Search for the cell housing the specified text and yield its [x, y] center coordinate. 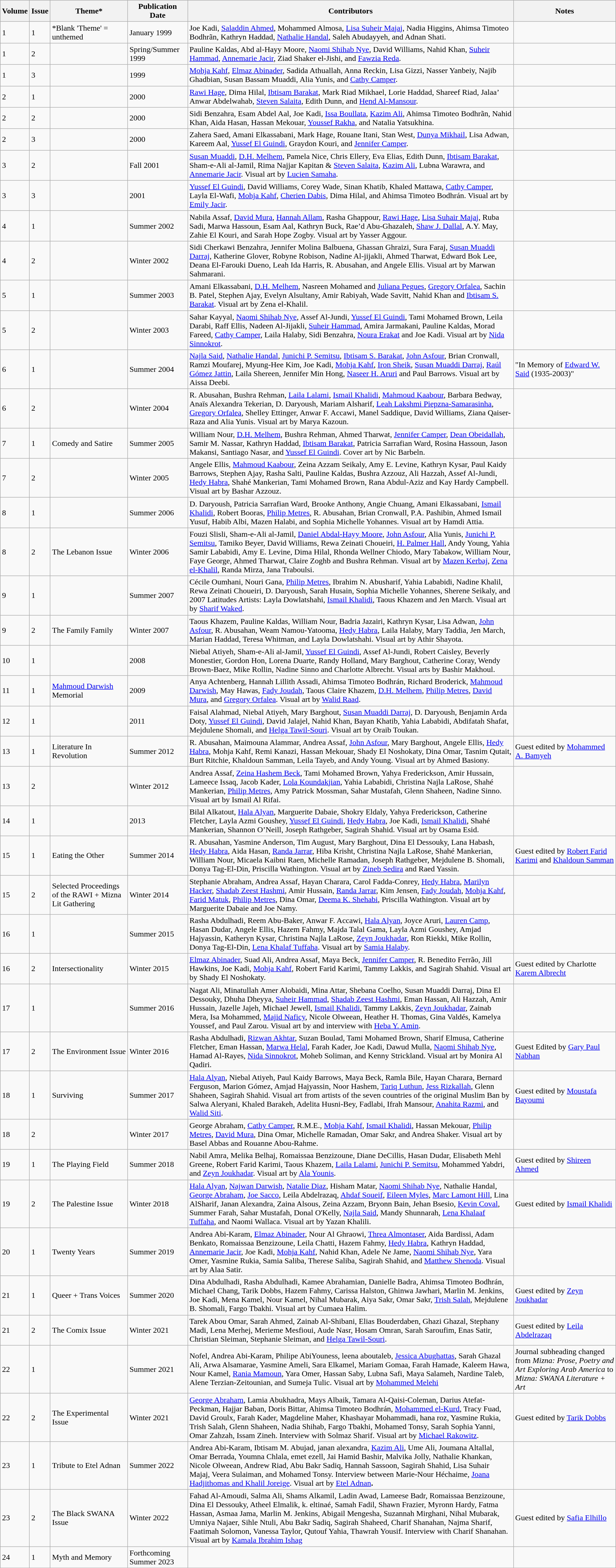
The Lebanon Issue [89, 552]
11 [15, 691]
2009 [158, 691]
Myth and Memory [89, 1557]
14 [15, 821]
The Playing Field [89, 1165]
Winter 2018 [158, 1204]
Summer 2007 [158, 596]
"In Memory of Edward W. Said (1935-2003)" [565, 369]
Guest edited by Leila Abdelrazaq [565, 1330]
Intersectionality [89, 969]
Winter 2004 [158, 409]
Summer 2003 [158, 295]
Summer 2014 [158, 856]
Journal subheading changed from Mizna: Prose, Poetry and Art Exploring Arab America to Mizna: SWANA Literature + Art [565, 1369]
Publication Date [158, 11]
Winter 2012 [158, 786]
2008 [158, 660]
Notes [565, 11]
Summer 2002 [158, 226]
Winter 2007 [158, 630]
Guest edited by Shireen Ahmed [565, 1165]
Queer + Trans Voices [89, 1295]
Summer 2020 [158, 1295]
Summer 2015 [158, 934]
Guest edited by Mohammed A. Bamyeh [565, 751]
Tribute to Etel Adnan [89, 1465]
Guest edited by Robert Farid Karimi and Khaldoun Samman [565, 856]
Guest edited by Moustafa Bayoumi [565, 1095]
Guest Edited by Gary Paul Nabhan [565, 1052]
*Blank 'Theme' = unthemed [89, 32]
Summer 2018 [158, 1165]
The Black SWANA Issue [89, 1518]
January 1999 [158, 32]
Guest edited by Tarik Dobbs [565, 1417]
10 [15, 660]
The Family Family [89, 630]
1999 [158, 75]
Winter 2006 [158, 552]
2011 [158, 721]
Theme* [89, 11]
Summer 2006 [158, 513]
Summer 2012 [158, 751]
Guest edited by Charlotte Karem Albrecht [565, 969]
Winter 2015 [158, 969]
Issue [40, 11]
Volume [15, 11]
Surviving [89, 1095]
Guest edited by Ismail Khalidi [565, 1204]
Contributors [350, 11]
Summer 2004 [158, 369]
The Palestine Issue [89, 1204]
Guest edited by Zeyn Joukhadar [565, 1295]
Literature In Revolution [89, 751]
Spring/Summer 1999 [158, 54]
Winter 2005 [158, 478]
Eating the Other [89, 856]
12 [15, 721]
Summer 2017 [158, 1095]
20 [15, 1252]
Forthcoming Summer 2023 [158, 1557]
Guest edited by Safia Elhillo [565, 1518]
Fall 2001 [158, 165]
2001 [158, 195]
2013 [158, 821]
Summer 2005 [158, 443]
Summer 2021 [158, 1369]
Winter 2003 [158, 330]
24 [15, 1557]
The Experimental Issue [89, 1417]
Winter 2017 [158, 1134]
Summer 2019 [158, 1252]
The Comix Issue [89, 1330]
The Environment Issue [89, 1052]
Summer 2016 [158, 1008]
Mahmoud Darwish Memorial [89, 691]
Winter 2016 [158, 1052]
Winter 2014 [158, 895]
Winter 2022 [158, 1518]
Selected Proceedings of the RAWI + Mizna Lit Gathering [89, 895]
Summer 2022 [158, 1465]
Winter 2002 [158, 261]
Comedy and Satire [89, 443]
Twenty Years [89, 1252]
